Scan for the cell matching the given text and deliver its [x, y] coordinate at center. 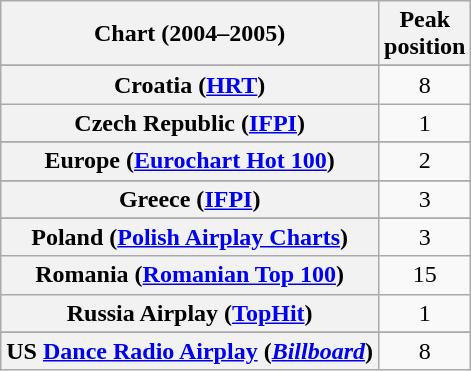
Czech Republic (IFPI) [190, 123]
Peakposition [425, 34]
US Dance Radio Airplay (Billboard) [190, 351]
Romania (Romanian Top 100) [190, 275]
15 [425, 275]
Europe (Eurochart Hot 100) [190, 161]
Croatia (HRT) [190, 85]
Chart (2004–2005) [190, 34]
Russia Airplay (TopHit) [190, 313]
2 [425, 161]
Greece (IFPI) [190, 199]
Poland (Polish Airplay Charts) [190, 237]
